Pinpoint the cell where the given text exists, returning its [x, y] midpoint coordinate. 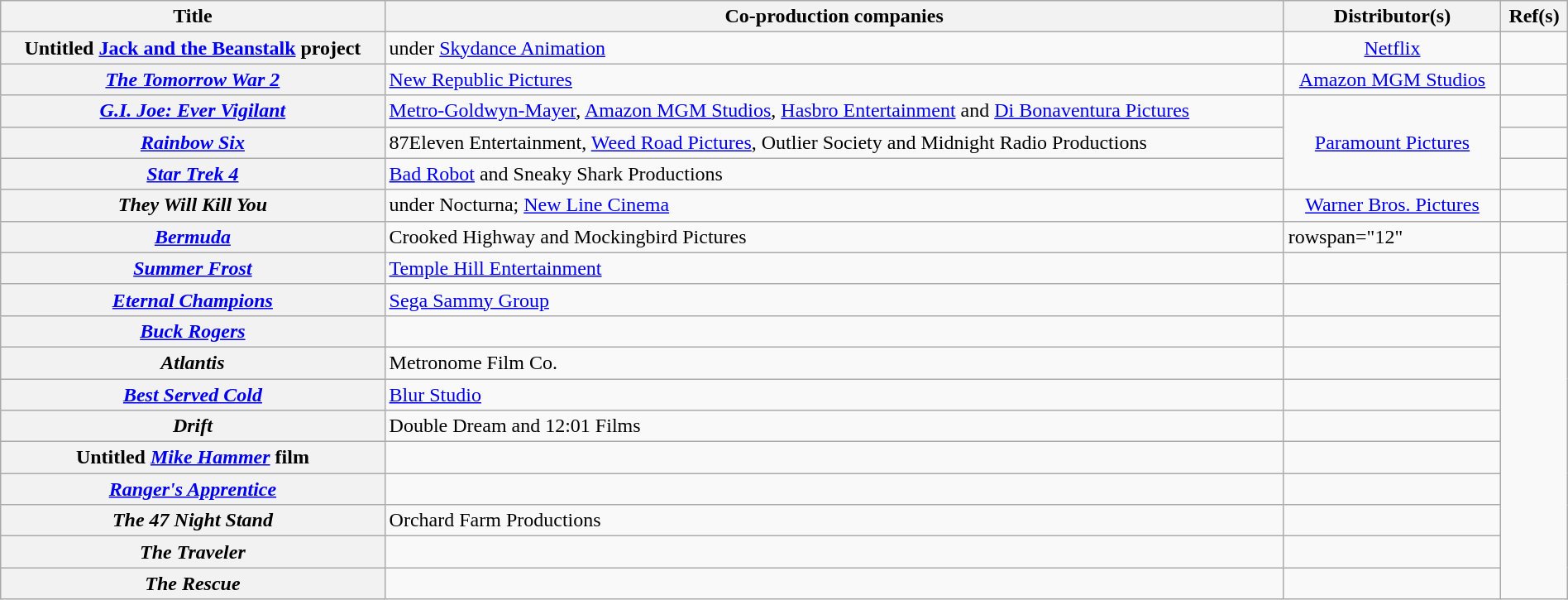
Orchard Farm Productions [834, 521]
Ref(s) [1534, 17]
Blur Studio [834, 395]
Untitled Jack and the Beanstalk project [193, 48]
Double Dream and 12:01 Films [834, 426]
Title [193, 17]
Metro-Goldwyn-Mayer, Amazon MGM Studios, Hasbro Entertainment and Di Bonaventura Pictures [834, 111]
Warner Bros. Pictures [1393, 205]
Amazon MGM Studios [1393, 79]
Bad Robot and Sneaky Shark Productions [834, 174]
G.I. Joe: Ever Vigilant [193, 111]
Star Trek 4 [193, 174]
Paramount Pictures [1393, 142]
Drift [193, 426]
rowspan="12" [1393, 237]
Bermuda [193, 237]
Rainbow Six [193, 142]
The Rescue [193, 583]
under Nocturna; New Line Cinema [834, 205]
Crooked Highway and Mockingbird Pictures [834, 237]
Ranger's Apprentice [193, 489]
New Republic Pictures [834, 79]
under Skydance Animation [834, 48]
The Tomorrow War 2 [193, 79]
87Eleven Entertainment, Weed Road Pictures, Outlier Society and Midnight Radio Productions [834, 142]
Sega Sammy Group [834, 300]
Temple Hill Entertainment [834, 268]
Summer Frost [193, 268]
They Will Kill You [193, 205]
Distributor(s) [1393, 17]
Atlantis [193, 362]
Best Served Cold [193, 395]
The Traveler [193, 552]
The 47 Night Stand [193, 521]
Buck Rogers [193, 331]
Metronome Film Co. [834, 362]
Eternal Champions [193, 300]
Untitled Mike Hammer film [193, 458]
Netflix [1393, 48]
Co-production companies [834, 17]
